Output the [x, y] coordinate of the center of the cell containing the given text.  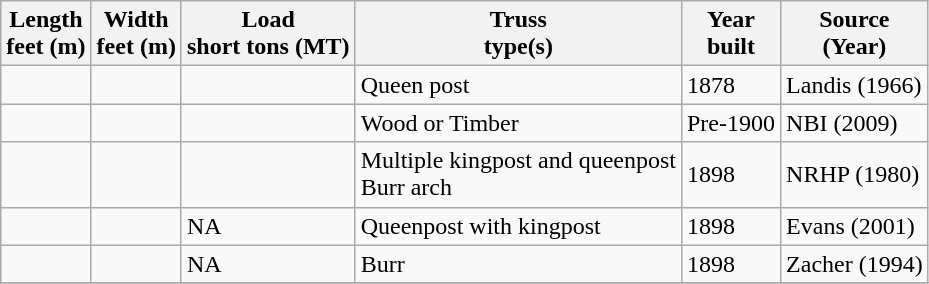
Loadshort tons (MT) [268, 34]
Queen post [518, 85]
Multiple kingpost and queenpost Burr arch [518, 174]
Wood or Timber [518, 123]
Pre-1900 [730, 123]
Landis (1966) [855, 85]
Lengthfeet (m) [46, 34]
Evans (2001) [855, 226]
Yearbuilt [730, 34]
Burr [518, 264]
NRHP (1980) [855, 174]
Source(Year) [855, 34]
Widthfeet (m) [136, 34]
Zacher (1994) [855, 264]
NBI (2009) [855, 123]
Queenpost with kingpost [518, 226]
1878 [730, 85]
Trusstype(s) [518, 34]
